Provide the (x, y) coordinate of the cell's center where the given text is located.  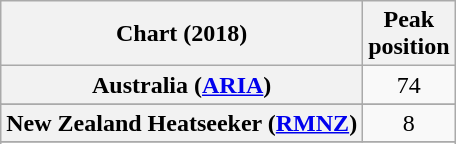
74 (409, 85)
Chart (2018) (182, 34)
Australia (ARIA) (182, 85)
Peak position (409, 34)
8 (409, 123)
New Zealand Heatseeker (RMNZ) (182, 123)
